Return (x, y) of the center of cell containing provided text 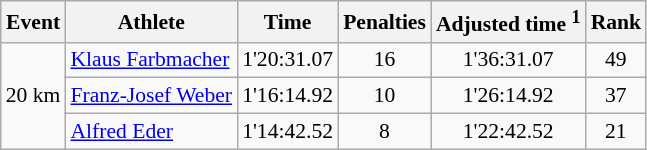
Time (288, 22)
37 (616, 96)
16 (384, 60)
Adjusted time 1 (508, 22)
Event (34, 22)
49 (616, 60)
1'14:42.52 (288, 132)
Rank (616, 22)
Alfred Eder (151, 132)
Klaus Farbmacher (151, 60)
21 (616, 132)
20 km (34, 96)
1'16:14.92 (288, 96)
10 (384, 96)
1'36:31.07 (508, 60)
Athlete (151, 22)
8 (384, 132)
1'20:31.07 (288, 60)
Penalties (384, 22)
Franz-Josef Weber (151, 96)
1'26:14.92 (508, 96)
1'22:42.52 (508, 132)
